Return [X, Y] of the center of cell containing provided text 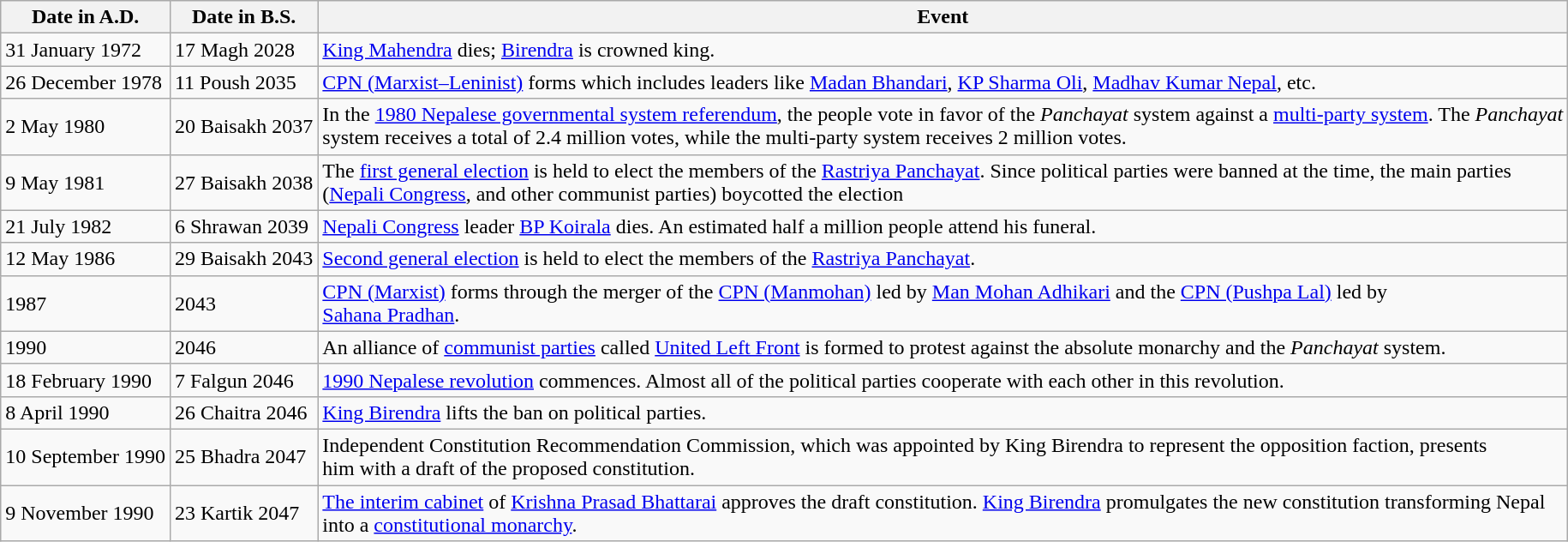
29 Baisakh 2043 [243, 259]
10 September 1990 [86, 456]
King Birendra lifts the ban on political parties. [943, 413]
An alliance of communist parties called United Left Front is formed to protest against the absolute monarchy and the Panchayat system. [943, 347]
27 Baisakh 2038 [243, 182]
2 May 1980 [86, 127]
Nepali Congress leader BP Koirala dies. An estimated half a million people attend his funeral. [943, 226]
17 Magh 2028 [243, 50]
King Mahendra dies; Birendra is crowned king. [943, 50]
26 Chaitra 2046 [243, 413]
21 July 1982 [86, 226]
20 Baisakh 2037 [243, 127]
8 April 1990 [86, 413]
23 Kartik 2047 [243, 513]
2046 [243, 347]
1990 [86, 347]
1987 [86, 304]
6 Shrawan 2039 [243, 226]
Date in B.S. [243, 17]
26 December 1978 [86, 82]
9 November 1990 [86, 513]
31 January 1972 [86, 50]
CPN (Marxist) forms through the merger of the CPN (Manmohan) led by Man Mohan Adhikari and the CPN (Pushpa Lal) led bySahana Pradhan. [943, 304]
Date in A.D. [86, 17]
1990 Nepalese revolution commences. Almost all of the political parties cooperate with each other in this revolution. [943, 380]
CPN (Marxist–Leninist) forms which includes leaders like Madan Bhandari, KP Sharma Oli, Madhav Kumar Nepal, etc. [943, 82]
11 Poush 2035 [243, 82]
2043 [243, 304]
7 Falgun 2046 [243, 380]
Event [943, 17]
12 May 1986 [86, 259]
9 May 1981 [86, 182]
Second general election is held to elect the members of the Rastriya Panchayat. [943, 259]
18 February 1990 [86, 380]
25 Bhadra 2047 [243, 456]
